Capture the cell that displays the provided text and extract its [x, y] central coordinate. 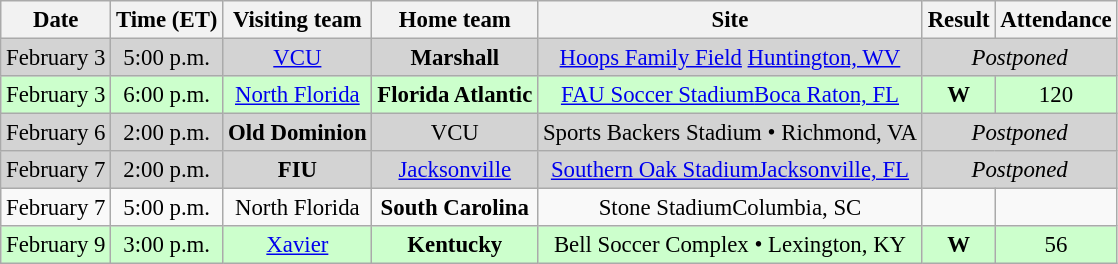
Attendance [1056, 20]
3:00 p.m. [167, 245]
Home team [455, 20]
Old Dominion [298, 133]
February 9 [56, 245]
Stone StadiumColumbia, SC [730, 208]
6:00 p.m. [167, 95]
Site [730, 20]
Southern Oak StadiumJacksonville, FL [730, 170]
Bell Soccer Complex • Lexington, KY [730, 245]
Result [958, 20]
120 [1056, 95]
Visiting team [298, 20]
February 6 [56, 133]
Sports Backers Stadium • Richmond, VA [730, 133]
56 [1056, 245]
Marshall [455, 58]
Kentucky [455, 245]
FAU Soccer StadiumBoca Raton, FL [730, 95]
FIU [298, 170]
South Carolina [455, 208]
Time (ET) [167, 20]
Xavier [298, 245]
Florida Atlantic [455, 95]
Hoops Family Field Huntington, WV [730, 58]
Date [56, 20]
Jacksonville [455, 170]
